Extract the (x, y) coordinate from the center of the cell holding the provided text.  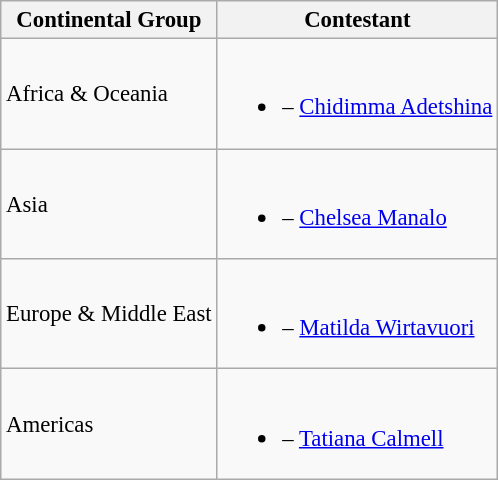
Contestant (358, 20)
Continental Group (109, 20)
– Chidimma Adetshina (358, 94)
– Tatiana Calmell (358, 424)
– Chelsea Manalo (358, 204)
Asia (109, 204)
Americas (109, 424)
Europe & Middle East (109, 314)
– Matilda Wirtavuori (358, 314)
Africa & Oceania (109, 94)
